Detect which cell encompasses the target text, then output its [x, y] center coordinate. 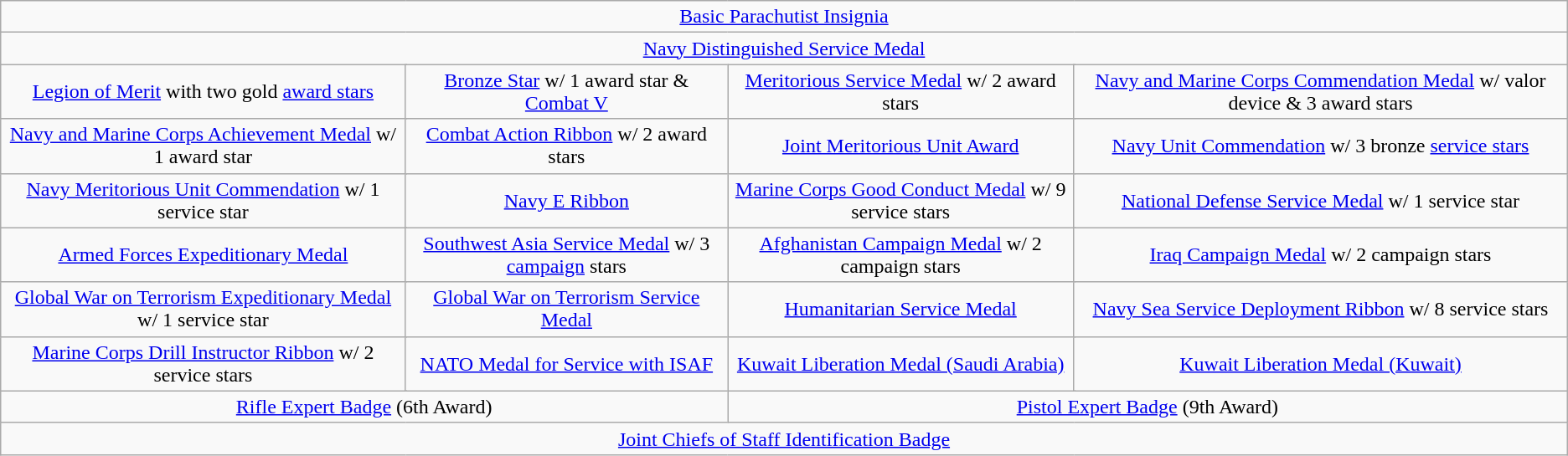
Combat Action Ribbon w/ 2 award stars [566, 146]
Rifle Expert Badge (6th Award) [364, 407]
Southwest Asia Service Medal w/ 3 campaign stars [566, 254]
Global War on Terrorism Service Medal [566, 310]
Navy and Marine Corps Achievement Medal w/ 1 award star [203, 146]
Kuwait Liberation Medal (Saudi Arabia) [901, 363]
Navy Sea Service Deployment Ribbon w/ 8 service stars [1320, 310]
Marine Corps Good Conduct Medal w/ 9 service stars [901, 201]
Navy E Ribbon [566, 201]
Humanitarian Service Medal [901, 310]
Armed Forces Expeditionary Medal [203, 254]
Kuwait Liberation Medal (Kuwait) [1320, 363]
Iraq Campaign Medal w/ 2 campaign stars [1320, 254]
Basic Parachutist Insignia [784, 17]
Bronze Star w/ 1 award star & Combat V [566, 92]
Legion of Merit with two gold award stars [203, 92]
Pistol Expert Badge (9th Award) [1148, 407]
Navy Unit Commendation w/ 3 bronze service stars [1320, 146]
Navy Meritorious Unit Commendation w/ 1 service star [203, 201]
Navy and Marine Corps Commendation Medal w/ valor device & 3 award stars [1320, 92]
Global War on Terrorism Expeditionary Medal w/ 1 service star [203, 310]
NATO Medal for Service with ISAF [566, 363]
Navy Distinguished Service Medal [784, 49]
Meritorious Service Medal w/ 2 award stars [901, 92]
Joint Chiefs of Staff Identification Badge [784, 438]
Afghanistan Campaign Medal w/ 2 campaign stars [901, 254]
Marine Corps Drill Instructor Ribbon w/ 2 service stars [203, 363]
Joint Meritorious Unit Award [901, 146]
National Defense Service Medal w/ 1 service star [1320, 201]
